Extract the (x, y) coordinate from the center of the cell holding the provided text.  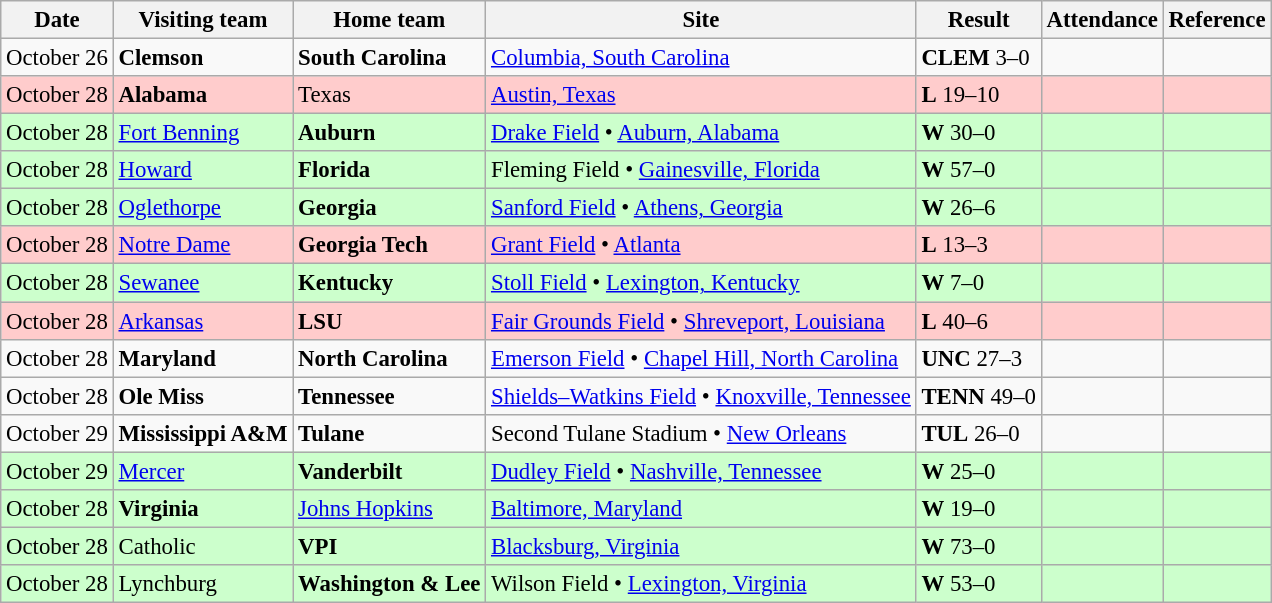
L 13–3 (978, 245)
Columbia, South Carolina (701, 58)
Maryland (203, 358)
Dudley Field • Nashville, Tennessee (701, 471)
Kentucky (390, 283)
L 40–6 (978, 321)
Georgia (390, 208)
Texas (390, 95)
W 26–6 (978, 208)
W 53–0 (978, 584)
Catholic (203, 546)
Emerson Field • Chapel Hill, North Carolina (701, 358)
Mississippi A&M (203, 433)
Ole Miss (203, 396)
CLEM 3–0 (978, 58)
Attendance (1102, 20)
Johns Hopkins (390, 509)
October 26 (57, 58)
Vanderbilt (390, 471)
Tennessee (390, 396)
Grant Field • Atlanta (701, 245)
Washington & Lee (390, 584)
Date (57, 20)
Austin, Texas (701, 95)
Fort Benning (203, 133)
W 7–0 (978, 283)
Auburn (390, 133)
Fleming Field • Gainesville, Florida (701, 170)
Florida (390, 170)
Clemson (203, 58)
Result (978, 20)
Arkansas (203, 321)
W 19–0 (978, 509)
Oglethorpe (203, 208)
W 57–0 (978, 170)
Blacksburg, Virginia (701, 546)
Sanford Field • Athens, Georgia (701, 208)
North Carolina (390, 358)
W 73–0 (978, 546)
Fair Grounds Field • Shreveport, Louisiana (701, 321)
VPI (390, 546)
W 30–0 (978, 133)
Notre Dame (203, 245)
TENN 49–0 (978, 396)
Georgia Tech (390, 245)
Drake Field • Auburn, Alabama (701, 133)
Stoll Field • Lexington, Kentucky (701, 283)
Wilson Field • Lexington, Virginia (701, 584)
Sewanee (203, 283)
Mercer (203, 471)
Second Tulane Stadium • New Orleans (701, 433)
Tulane (390, 433)
Howard (203, 170)
Site (701, 20)
UNC 27–3 (978, 358)
W 25–0 (978, 471)
L 19–10 (978, 95)
Virginia (203, 509)
LSU (390, 321)
Reference (1217, 20)
Home team (390, 20)
TUL 26–0 (978, 433)
Baltimore, Maryland (701, 509)
South Carolina (390, 58)
Alabama (203, 95)
Visiting team (203, 20)
Shields–Watkins Field • Knoxville, Tennessee (701, 396)
Lynchburg (203, 584)
